Determine the [x, y] coordinate at the center of the cell enclosing the given text.  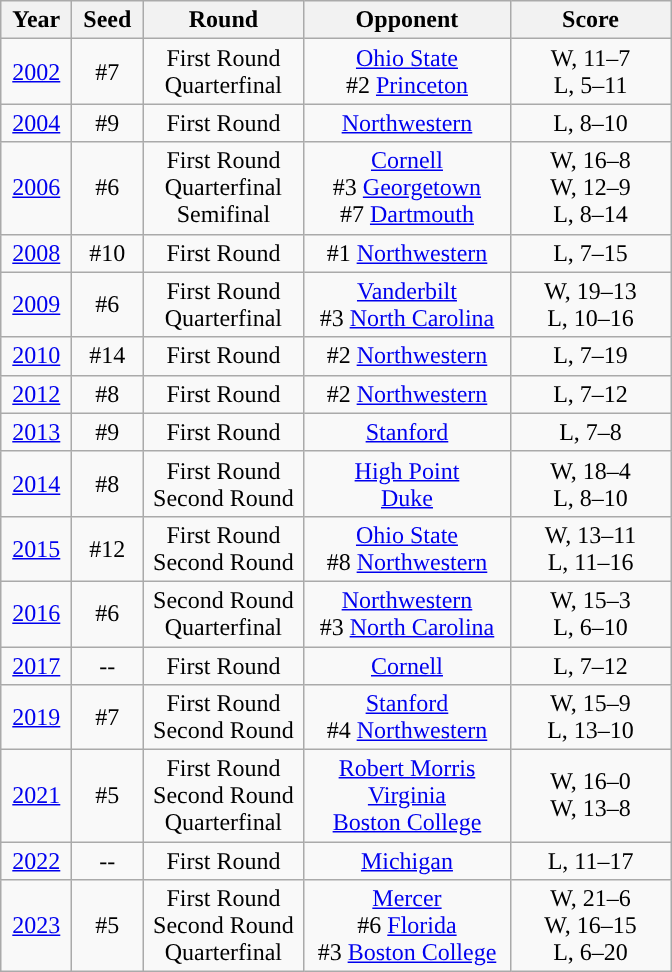
2015 [36, 548]
2014 [36, 484]
Ohio State#8 Northwestern [407, 548]
L, 7–15 [590, 253]
W, 13–11L, 11–16 [590, 548]
W, 19–13L, 10–16 [590, 304]
Stanford [407, 432]
L, 7–19 [590, 356]
Vanderbilt#3 North Carolina [407, 304]
W, 18–4L, 8–10 [590, 484]
Second RoundQuarterfinal [224, 614]
Year [36, 20]
Robert MorrisVirginiaBoston College [407, 796]
W, 16–8W, 12–9L, 8–14 [590, 188]
Seed [108, 20]
#1 Northwestern [407, 253]
2012 [36, 394]
2017 [36, 665]
Round [224, 20]
Stanford#4 Northwestern [407, 718]
W, 15–3L, 6–10 [590, 614]
2006 [36, 188]
High PointDuke [407, 484]
W, 15–9L, 13–10 [590, 718]
Northwestern [407, 123]
L, 11–17 [590, 861]
2013 [36, 432]
2022 [36, 861]
2016 [36, 614]
Opponent [407, 20]
W, 21–6W, 16–15L, 6–20 [590, 926]
2019 [36, 718]
L, 8–10 [590, 123]
Score [590, 20]
First RoundQuarterfinalSemifinal [224, 188]
2002 [36, 72]
Cornell [407, 665]
2023 [36, 926]
#14 [108, 356]
#10 [108, 253]
Mercer#6 Florida#3 Boston College [407, 926]
W, 16–0W, 13–8 [590, 796]
L, 7–8 [590, 432]
Northwestern#3 North Carolina [407, 614]
2008 [36, 253]
#12 [108, 548]
Cornell#3 Georgetown#7 Dartmouth [407, 188]
W, 11–7L, 5–11 [590, 72]
2010 [36, 356]
2004 [36, 123]
2009 [36, 304]
2021 [36, 796]
Michigan [407, 861]
Ohio State#2 Princeton [407, 72]
